Search for the cell housing the specified text and yield its [X, Y] center coordinate. 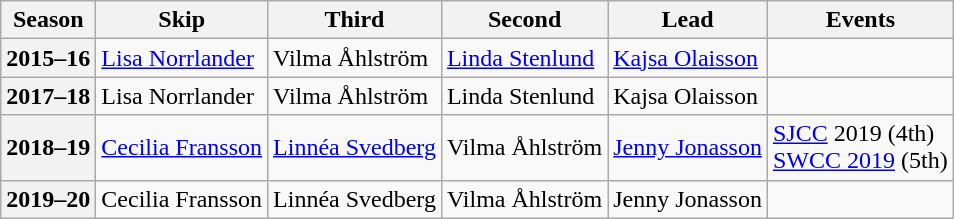
Lead [688, 20]
SJCC 2019 (4th)SWCC 2019 (5th) [860, 148]
2015–16 [48, 58]
Events [860, 20]
Second [524, 20]
Season [48, 20]
2019–20 [48, 199]
2017–18 [48, 96]
2018–19 [48, 148]
Third [355, 20]
Skip [182, 20]
